Capture the cell that displays the provided text and extract its (x, y) central coordinate. 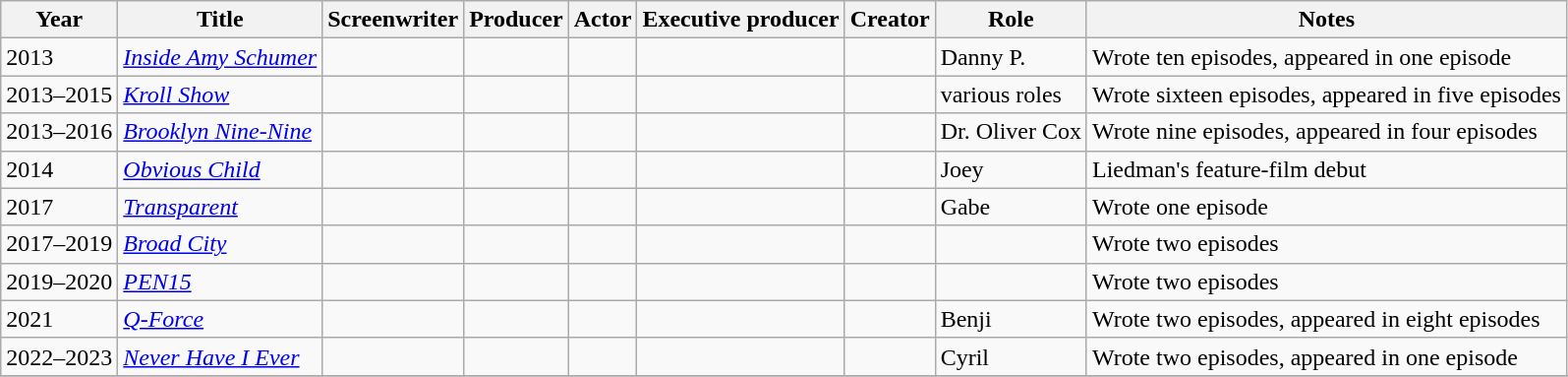
2017 (59, 207)
Producer (517, 20)
Wrote nine episodes, appeared in four episodes (1326, 132)
PEN15 (220, 282)
Gabe (1011, 207)
2014 (59, 169)
Wrote one episode (1326, 207)
Actor (603, 20)
Cyril (1011, 356)
2013 (59, 57)
Year (59, 20)
2019–2020 (59, 282)
2022–2023 (59, 356)
Notes (1326, 20)
Broad City (220, 244)
Screenwriter (393, 20)
2013–2015 (59, 94)
2013–2016 (59, 132)
Wrote ten episodes, appeared in one episode (1326, 57)
Dr. Oliver Cox (1011, 132)
Wrote sixteen episodes, appeared in five episodes (1326, 94)
Never Have I Ever (220, 356)
Transparent (220, 207)
Q-Force (220, 319)
Kroll Show (220, 94)
2017–2019 (59, 244)
various roles (1011, 94)
Title (220, 20)
Joey (1011, 169)
Liedman's feature-film debut (1326, 169)
Creator (890, 20)
Inside Amy Schumer (220, 57)
Wrote two episodes, appeared in eight episodes (1326, 319)
Brooklyn Nine-Nine (220, 132)
Danny P. (1011, 57)
2021 (59, 319)
Wrote two episodes, appeared in one episode (1326, 356)
Benji (1011, 319)
Obvious Child (220, 169)
Role (1011, 20)
Executive producer (741, 20)
